Locate the cell with the specified text and output its (X, Y) center coordinate. 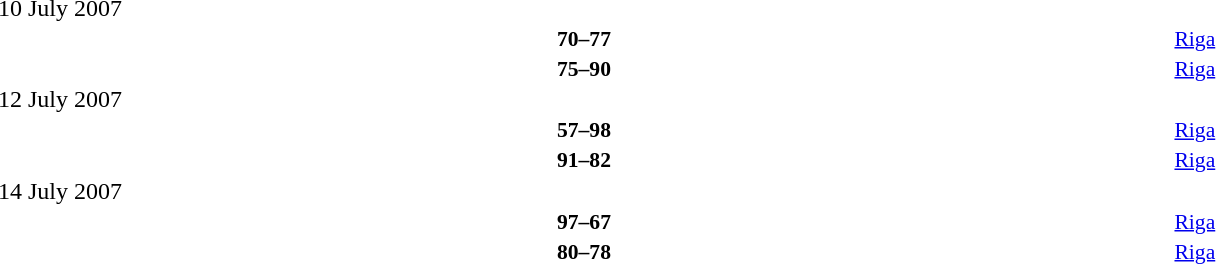
70–77 (584, 38)
97–67 (584, 222)
91–82 (584, 160)
57–98 (584, 130)
75–90 (584, 68)
